Detect which cell encompasses the target text, then output its [x, y] center coordinate. 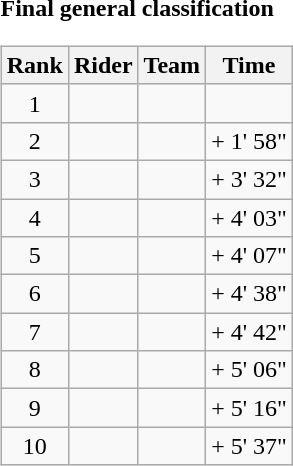
2 [34, 141]
+ 4' 03" [250, 217]
7 [34, 332]
+ 5' 16" [250, 408]
10 [34, 446]
6 [34, 294]
+ 3' 32" [250, 179]
+ 4' 38" [250, 294]
Time [250, 65]
5 [34, 256]
8 [34, 370]
4 [34, 217]
1 [34, 103]
Rank [34, 65]
Rider [103, 65]
3 [34, 179]
+ 4' 42" [250, 332]
Team [172, 65]
+ 5' 37" [250, 446]
+ 1' 58" [250, 141]
9 [34, 408]
+ 5' 06" [250, 370]
+ 4' 07" [250, 256]
